Determine the (x, y) coordinate at the center of the cell enclosing the given text.  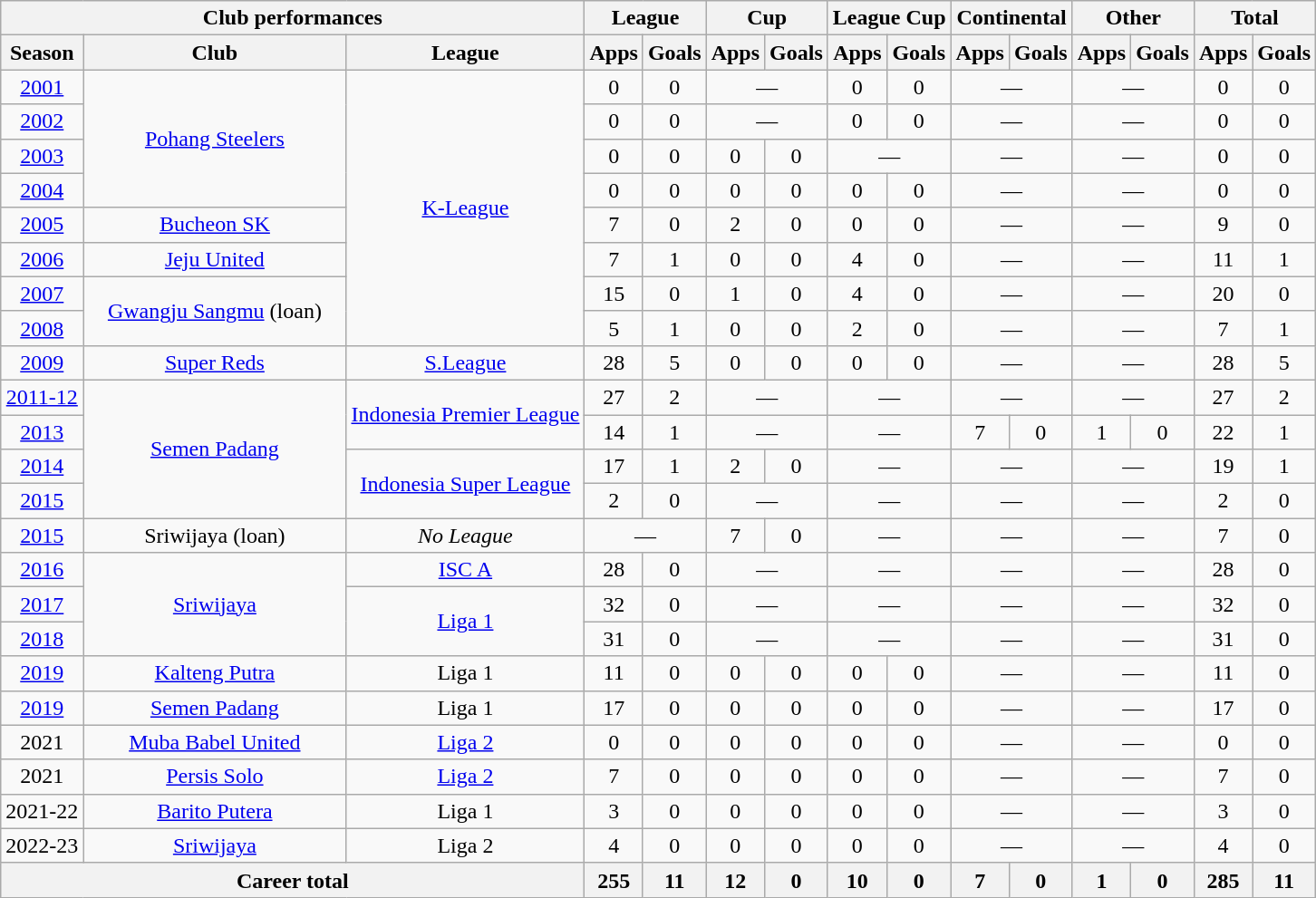
285 (1223, 880)
2008 (42, 328)
15 (614, 294)
Other (1133, 18)
2016 (42, 570)
Indonesia Premier League (466, 414)
2022-23 (42, 845)
22 (1223, 432)
255 (614, 880)
2002 (42, 121)
Muba Babel United (215, 742)
Indonesia Super League (466, 484)
2006 (42, 259)
Cup (767, 18)
2004 (42, 190)
Pohang Steelers (215, 139)
League Cup (889, 18)
14 (614, 432)
2011-12 (42, 397)
ISC A (466, 570)
2021-22 (42, 811)
2001 (42, 87)
20 (1223, 294)
Super Reds (215, 362)
2007 (42, 294)
Club (215, 53)
10 (857, 880)
Total (1254, 18)
2003 (42, 156)
No League (466, 536)
12 (735, 880)
2014 (42, 467)
Club performances (293, 18)
Continental (1011, 18)
Season (42, 53)
2009 (42, 362)
2017 (42, 604)
Kalteng Putra (215, 673)
K-League (466, 208)
2005 (42, 225)
S.League (466, 362)
Sriwijaya (loan) (215, 536)
Career total (293, 880)
Persis Solo (215, 777)
Barito Putera (215, 811)
Jeju United (215, 259)
2013 (42, 432)
Bucheon SK (215, 225)
9 (1223, 225)
Gwangju Sangmu (loan) (215, 311)
2018 (42, 639)
19 (1223, 467)
